Identify which cell holds the provided text, then report its [x, y] central coordinate. 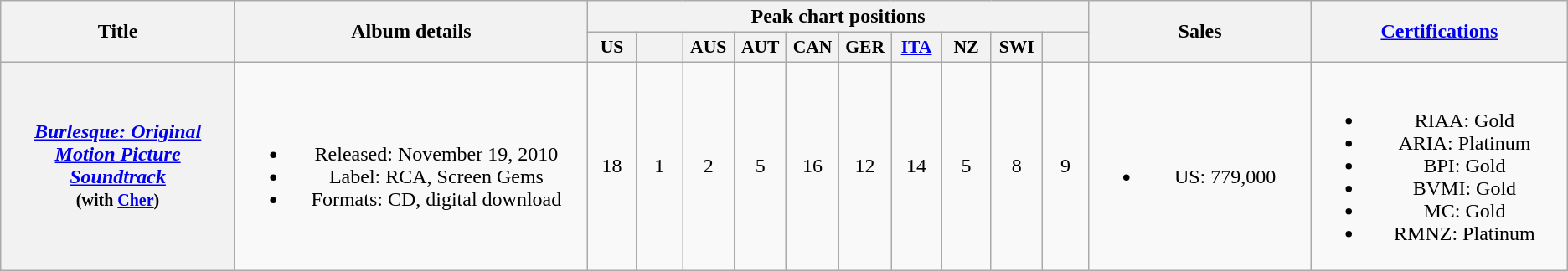
Burlesque: Original Motion Picture Soundtrack(with Cher) [118, 166]
AUS [709, 48]
US: 779,000 [1200, 166]
9 [1065, 166]
Released: November 19, 2010 Label: RCA, Screen GemsFormats: CD, digital download [410, 166]
AUT [761, 48]
RIAA: GoldARIA: PlatinumBPI: GoldBVMI: GoldMC: GoldRMNZ: Platinum [1440, 166]
US [611, 48]
Album details [410, 32]
2 [709, 166]
12 [864, 166]
Title [118, 32]
CAN [812, 48]
8 [1017, 166]
SWI [1017, 48]
Peak chart positions [838, 17]
18 [611, 166]
ITA [916, 48]
1 [660, 166]
NZ [967, 48]
16 [812, 166]
Certifications [1440, 32]
14 [916, 166]
Sales [1200, 32]
GER [864, 48]
